Extract the (X, Y) coordinate from the center of the cell holding the provided text.  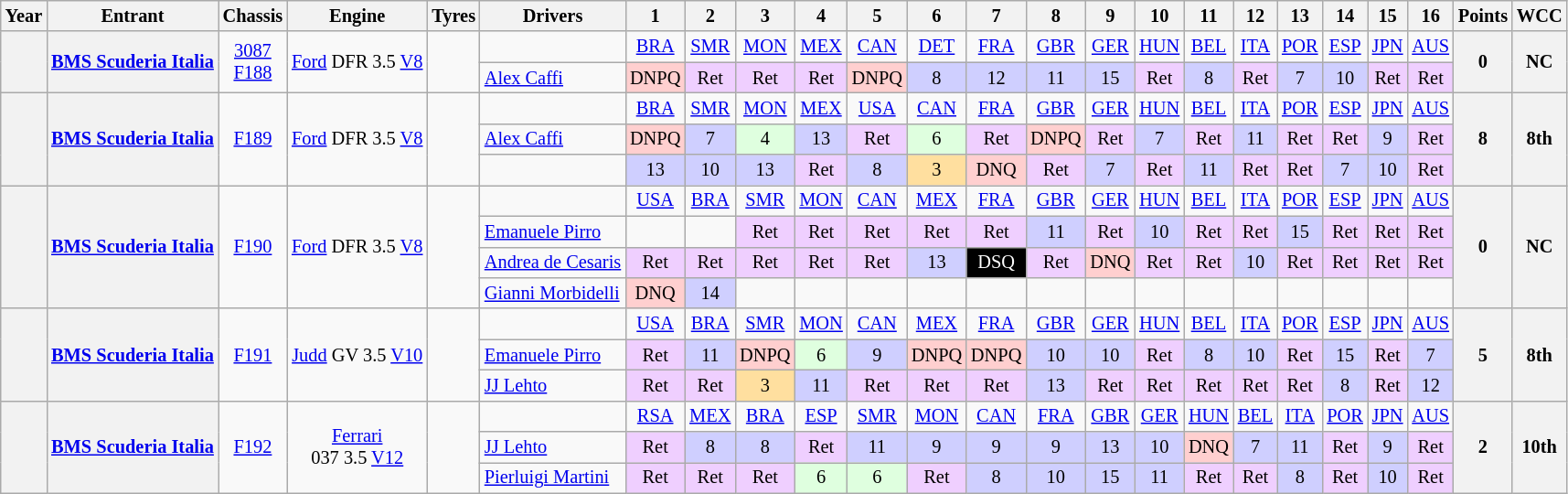
Chassis (252, 16)
Drivers (552, 16)
Judd GV 3.5 V10 (357, 355)
1 (655, 16)
F192 (252, 446)
3087F188 (252, 62)
DSQ (997, 263)
F189 (252, 139)
10th (1540, 446)
16 (1430, 16)
Ferrari 037 3.5 V12 (357, 446)
Andrea de Cesaris (552, 263)
Year (24, 16)
F190 (252, 247)
RSA (655, 416)
Engine (357, 16)
WCC (1540, 16)
Tyres (453, 16)
Gianni Morbidelli (552, 293)
F191 (252, 355)
DET (936, 47)
Entrant (133, 16)
Pierluigi Martini (552, 478)
Points (1483, 16)
